From the cell containing the given text, extract its center point as [X, Y] coordinate. 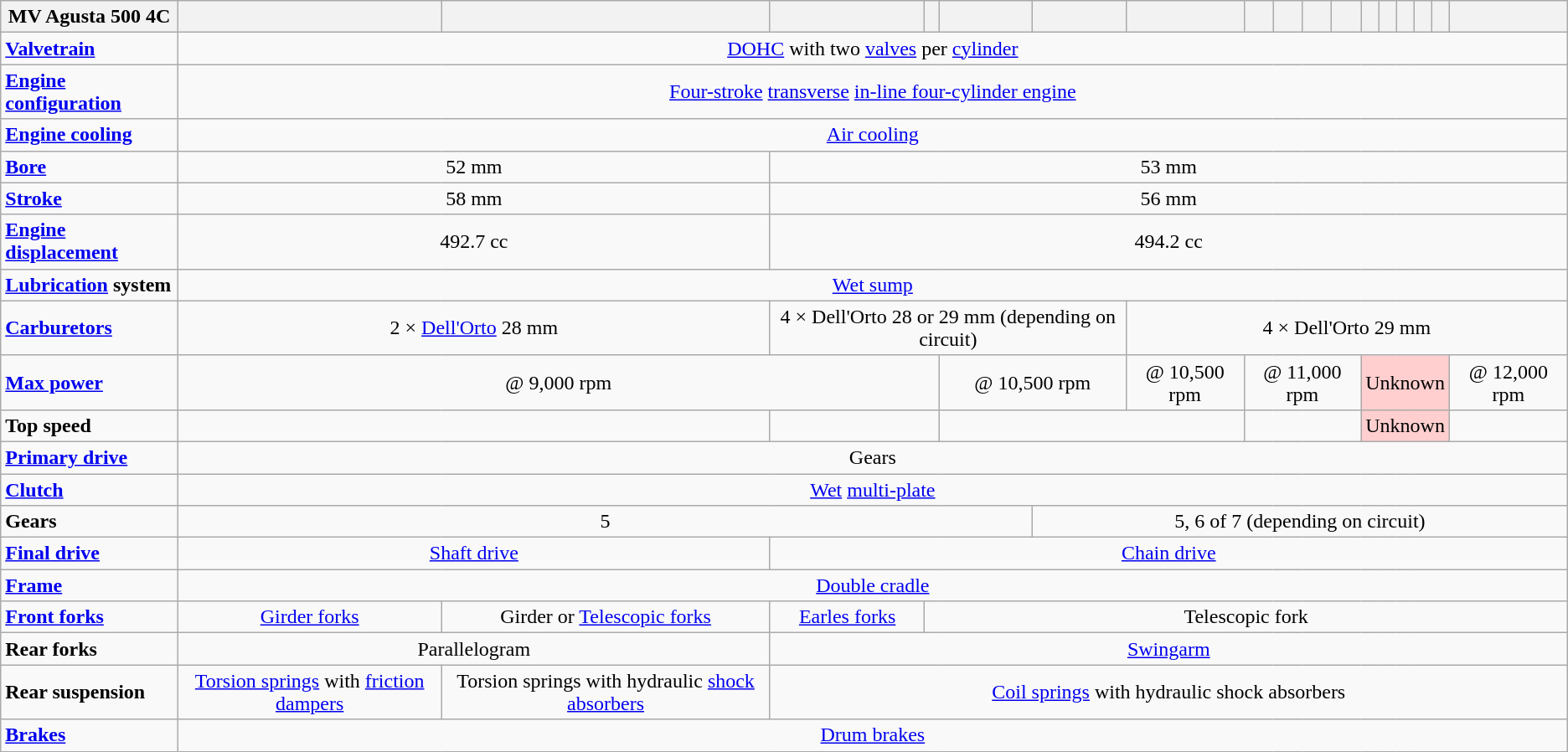
Chain drive [1168, 554]
Torsion springs with friction dampers [309, 692]
Engine cooling [90, 135]
Frame [90, 585]
Max power [90, 382]
Double cradle [873, 585]
Wet sump [873, 285]
Swingarm [1168, 649]
Engine configuration [90, 92]
5 [605, 522]
Rear suspension [90, 692]
Shaft drive [474, 554]
Telescopic fork [1246, 617]
MV Agusta 500 4C [90, 17]
56 mm [1168, 198]
Primary drive [90, 457]
494.2 cc [1168, 241]
Clutch [90, 490]
Torsion springs with hydraulic shock absorbers [606, 692]
4 × Dell'Orto 28 or 29 mm (depending on circuit) [948, 328]
Lubrication system [90, 285]
Top speed [90, 425]
Rear forks [90, 649]
58 mm [474, 198]
52 mm [474, 167]
Earles forks [848, 617]
5, 6 of 7 (depending on circuit) [1300, 522]
4 × Dell'Orto 29 mm [1347, 328]
2 × Dell'Orto 28 mm [474, 328]
Coil springs with hydraulic shock absorbers [1168, 692]
Girder or Telescopic forks [606, 617]
Carburetors [90, 328]
@ 12,000 rpm [1508, 382]
Bore [90, 167]
Air cooling [873, 135]
Final drive [90, 554]
Front forks [90, 617]
Engine displacement [90, 241]
Valvetrain [90, 49]
DOHC with two valves per cylinder [873, 49]
@ 11,000 rpm [1302, 382]
@ 9,000 rpm [558, 382]
Brakes [90, 735]
Girder forks [309, 617]
Four-stroke transverse in-line four-cylinder engine [873, 92]
Wet multi-plate [873, 490]
Parallelogram [474, 649]
53 mm [1168, 167]
Drum brakes [873, 735]
492.7 cc [474, 241]
Stroke [90, 198]
